Scan for the cell matching the given text and deliver its [X, Y] coordinate at center. 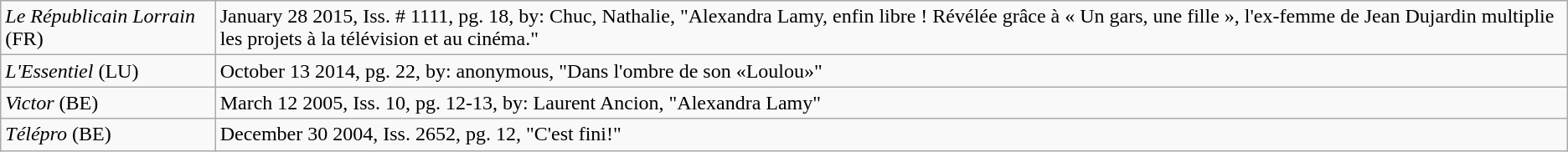
December 30 2004, Iss. 2652, pg. 12, "C'est fini!" [891, 134]
L'Essentiel (LU) [108, 71]
March 12 2005, Iss. 10, pg. 12-13, by: Laurent Ancion, "Alexandra Lamy" [891, 103]
October 13 2014, pg. 22, by: anonymous, "Dans l'ombre de son «Loulou»" [891, 71]
Le Républicain Lorrain (FR) [108, 28]
Victor (BE) [108, 103]
Télépro (BE) [108, 134]
